Provide the (X, Y) coordinate of the cell's center where the given text is located.  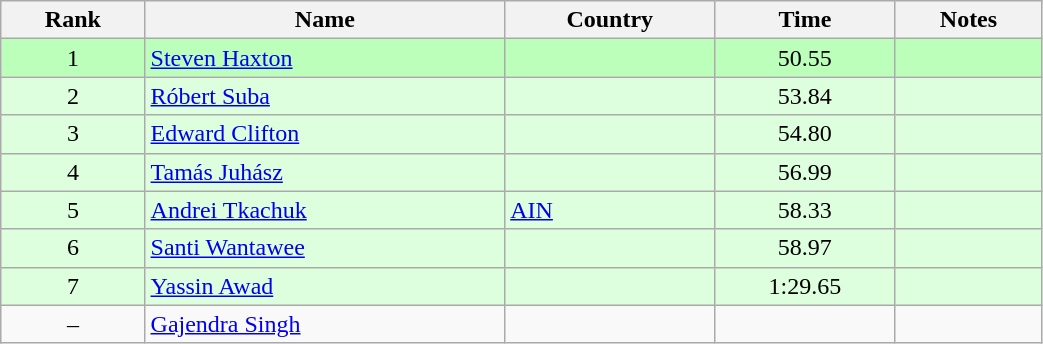
1 (73, 58)
Gajendra Singh (325, 324)
5 (73, 210)
2 (73, 96)
AIN (610, 210)
58.33 (805, 210)
3 (73, 134)
Rank (73, 20)
Steven Haxton (325, 58)
Santi Wantawee (325, 248)
Róbert Suba (325, 96)
Andrei Tkachuk (325, 210)
7 (73, 286)
Country (610, 20)
Time (805, 20)
56.99 (805, 172)
53.84 (805, 96)
50.55 (805, 58)
54.80 (805, 134)
Edward Clifton (325, 134)
Yassin Awad (325, 286)
Notes (968, 20)
1:29.65 (805, 286)
Tamás Juhász (325, 172)
– (73, 324)
4 (73, 172)
Name (325, 20)
6 (73, 248)
58.97 (805, 248)
